Output the (x, y) coordinate of the center of the cell containing the given text.  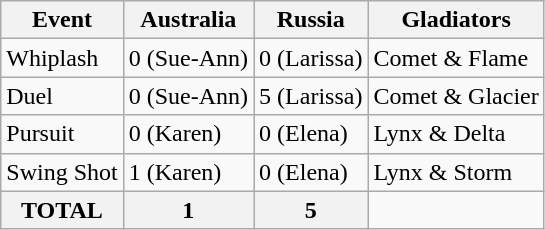
Lynx & Storm (456, 172)
Swing Shot (62, 172)
1 (Karen) (188, 172)
TOTAL (62, 210)
Pursuit (62, 134)
5 (Larissa) (311, 96)
Whiplash (62, 58)
Comet & Flame (456, 58)
Gladiators (456, 20)
5 (311, 210)
Russia (311, 20)
1 (188, 210)
0 (Larissa) (311, 58)
Event (62, 20)
Lynx & Delta (456, 134)
Duel (62, 96)
0 (Karen) (188, 134)
Comet & Glacier (456, 96)
Australia (188, 20)
